Identify which cell holds the provided text, then report its (x, y) central coordinate. 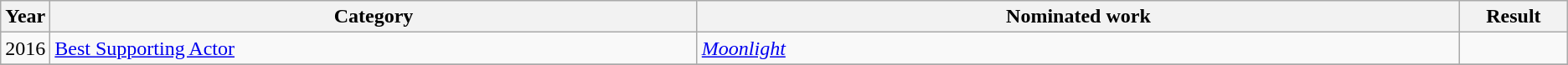
Year (25, 17)
2016 (25, 48)
Moonlight (1078, 48)
Nominated work (1078, 17)
Best Supporting Actor (374, 48)
Category (374, 17)
Result (1514, 17)
